Find where the given text appears and provide that cell's center as (x, y) coordinate. 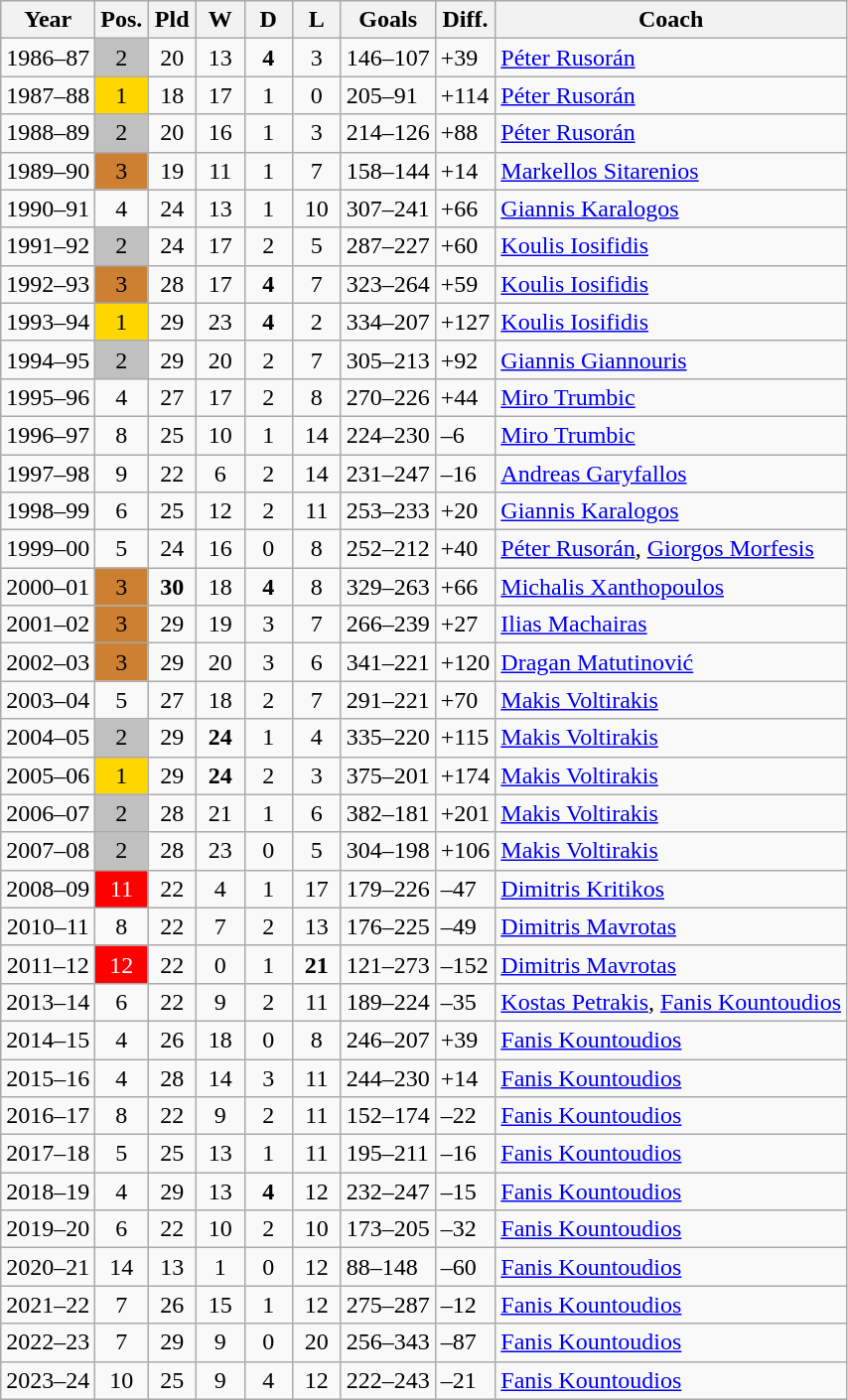
+201 (465, 813)
–87 (465, 1342)
2021–22 (48, 1305)
1995–96 (48, 397)
–22 (465, 1116)
189–224 (387, 1002)
+27 (465, 625)
Diff. (465, 20)
+106 (465, 851)
2011–12 (48, 964)
–35 (465, 1002)
D (268, 20)
231–247 (387, 474)
+88 (465, 133)
152–174 (387, 1116)
+40 (465, 549)
246–207 (387, 1040)
1994–95 (48, 359)
–49 (465, 926)
2019–20 (48, 1229)
2005–06 (48, 775)
375–201 (387, 775)
305–213 (387, 359)
252–212 (387, 549)
1987–88 (48, 95)
+127 (465, 322)
1998–99 (48, 511)
275–287 (387, 1305)
L (318, 20)
222–243 (387, 1380)
232–247 (387, 1191)
2008–09 (48, 889)
–47 (465, 889)
2015–16 (48, 1077)
158–144 (387, 171)
2018–19 (48, 1191)
341–221 (387, 662)
Ilias Machairas (671, 625)
2000–01 (48, 587)
1997–98 (48, 474)
1988–89 (48, 133)
244–230 (387, 1077)
Pos. (121, 20)
121–273 (387, 964)
Markellos Sitarenios (671, 171)
Giannis Giannouris (671, 359)
291–221 (387, 700)
Péter Rusorán, Giorgos Morfesis (671, 549)
1993–94 (48, 322)
Goals (387, 20)
1986–87 (48, 58)
2020–21 (48, 1267)
+92 (465, 359)
+120 (465, 662)
195–211 (387, 1154)
146–107 (387, 58)
–152 (465, 964)
2006–07 (48, 813)
256–343 (387, 1342)
2017–18 (48, 1154)
214–126 (387, 133)
Dimitris Kritikos (671, 889)
30 (173, 587)
2022–23 (48, 1342)
253–233 (387, 511)
Dragan Matutinović (671, 662)
88–148 (387, 1267)
–6 (465, 435)
1996–97 (48, 435)
Michalis Xanthopoulos (671, 587)
–21 (465, 1380)
329–263 (387, 587)
307–241 (387, 209)
382–181 (387, 813)
173–205 (387, 1229)
Coach (671, 20)
287–227 (387, 246)
270–226 (387, 397)
Pld (173, 20)
+114 (465, 95)
W (220, 20)
224–230 (387, 435)
1991–92 (48, 246)
–15 (465, 1191)
205–91 (387, 95)
1989–90 (48, 171)
335–220 (387, 738)
2016–17 (48, 1116)
2010–11 (48, 926)
2004–05 (48, 738)
+44 (465, 397)
2013–14 (48, 1002)
304–198 (387, 851)
–12 (465, 1305)
+20 (465, 511)
176–225 (387, 926)
+115 (465, 738)
334–207 (387, 322)
15 (220, 1305)
Kostas Petrakis, Fanis Kountoudios (671, 1002)
–32 (465, 1229)
2023–24 (48, 1380)
2007–08 (48, 851)
323–264 (387, 284)
1992–93 (48, 284)
–60 (465, 1267)
2003–04 (48, 700)
+174 (465, 775)
179–226 (387, 889)
Year (48, 20)
1999–00 (48, 549)
2002–03 (48, 662)
266–239 (387, 625)
+60 (465, 246)
2001–02 (48, 625)
Andreas Garyfallos (671, 474)
2014–15 (48, 1040)
+59 (465, 284)
+70 (465, 700)
1990–91 (48, 209)
